Locate the cell with the specified text and output its (X, Y) center coordinate. 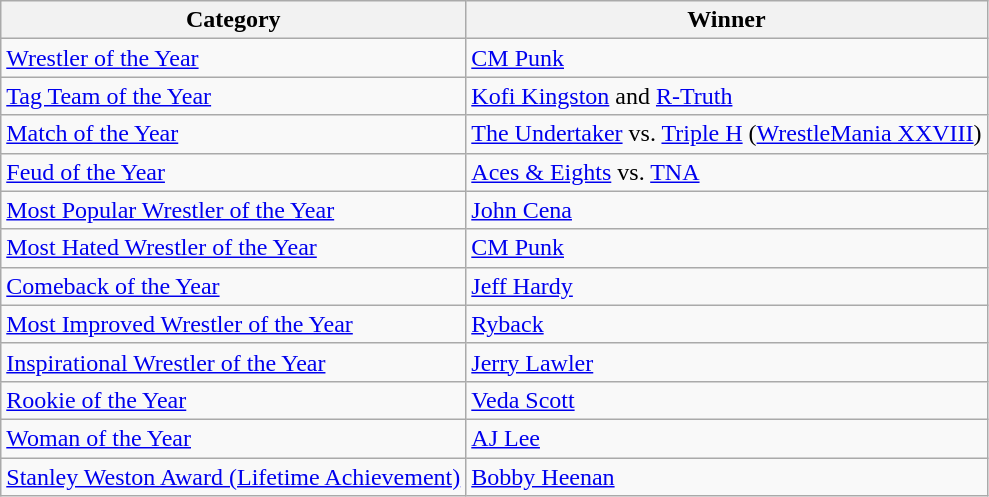
John Cena (726, 210)
Most Popular Wrestler of the Year (234, 210)
Aces & Eights vs. TNA (726, 172)
Rookie of the Year (234, 400)
Category (234, 20)
Wrestler of the Year (234, 58)
Ryback (726, 324)
Comeback of the Year (234, 286)
Woman of the Year (234, 438)
AJ Lee (726, 438)
Most Hated Wrestler of the Year (234, 248)
Most Improved Wrestler of the Year (234, 324)
Feud of the Year (234, 172)
The Undertaker vs. Triple H (WrestleMania XXVIII) (726, 134)
Stanley Weston Award (Lifetime Achievement) (234, 477)
Jerry Lawler (726, 362)
Kofi Kingston and R-Truth (726, 96)
Tag Team of the Year (234, 96)
Veda Scott (726, 400)
Inspirational Wrestler of the Year (234, 362)
Match of the Year (234, 134)
Winner (726, 20)
Jeff Hardy (726, 286)
Bobby Heenan (726, 477)
